Provide the [X, Y] coordinate of the cell's center where the given text is located.  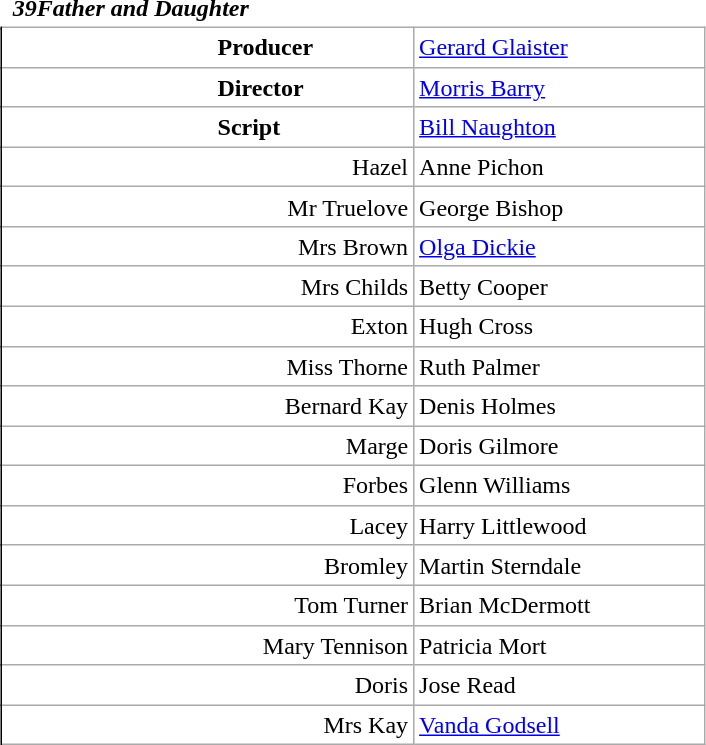
Doris Gilmore [560, 446]
Hazel [208, 167]
Martin Sterndale [560, 565]
Forbes [208, 486]
Mr Truelove [208, 207]
Betty Cooper [560, 286]
Brian McDermott [560, 605]
Anne Pichon [560, 167]
Olga Dickie [560, 247]
Glenn Williams [560, 486]
Mrs Kay [208, 725]
Harry Littlewood [560, 525]
Ruth Palmer [560, 366]
Bernard Kay [208, 406]
Patricia Mort [560, 645]
Tom Turner [208, 605]
Gerard Glaister [560, 47]
George Bishop [560, 207]
Mary Tennison [208, 645]
Producer [208, 47]
Miss Thorne [208, 366]
Lacey [208, 525]
Denis Holmes [560, 406]
Doris [208, 685]
Exton [208, 326]
Morris Barry [560, 87]
Script [208, 127]
Bill Naughton [560, 127]
Marge [208, 446]
Mrs Childs [208, 286]
Hugh Cross [560, 326]
Jose Read [560, 685]
Mrs Brown [208, 247]
Director [208, 87]
Vanda Godsell [560, 725]
Bromley [208, 565]
